Output the (X, Y) coordinate of the center of the cell containing the given text.  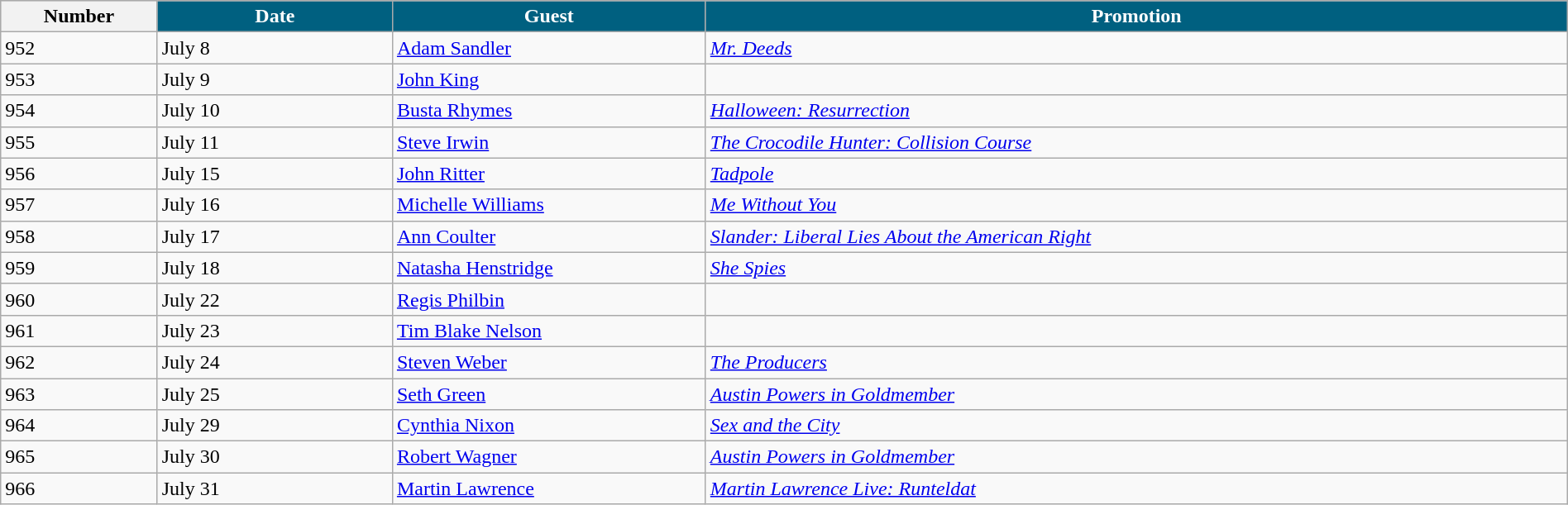
Mr. Deeds (1136, 48)
Steve Irwin (549, 142)
954 (79, 111)
July 18 (275, 268)
July 17 (275, 236)
957 (79, 205)
July 11 (275, 142)
Me Without You (1136, 205)
Tim Blake Nelson (549, 331)
961 (79, 331)
Seth Green (549, 394)
Halloween: Resurrection (1136, 111)
955 (79, 142)
July 30 (275, 457)
953 (79, 79)
Regis Philbin (549, 299)
960 (79, 299)
July 9 (275, 79)
962 (79, 362)
The Producers (1136, 362)
964 (79, 426)
956 (79, 174)
Robert Wagner (549, 457)
Michelle Williams (549, 205)
July 25 (275, 394)
966 (79, 488)
July 24 (275, 362)
John King (549, 79)
Number (79, 17)
John Ritter (549, 174)
July 29 (275, 426)
952 (79, 48)
Steven Weber (549, 362)
Tadpole (1136, 174)
July 23 (275, 331)
963 (79, 394)
Martin Lawrence (549, 488)
958 (79, 236)
Sex and the City (1136, 426)
July 10 (275, 111)
Guest (549, 17)
The Crocodile Hunter: Collision Course (1136, 142)
Date (275, 17)
Martin Lawrence Live: Runteldat (1136, 488)
Promotion (1136, 17)
Slander: Liberal Lies About the American Right (1136, 236)
She Spies (1136, 268)
July 15 (275, 174)
July 16 (275, 205)
Ann Coulter (549, 236)
959 (79, 268)
Cynthia Nixon (549, 426)
July 22 (275, 299)
Natasha Henstridge (549, 268)
July 8 (275, 48)
965 (79, 457)
Adam Sandler (549, 48)
Busta Rhymes (549, 111)
July 31 (275, 488)
